Extract the (X, Y) coordinate from the center of the cell holding the provided text.  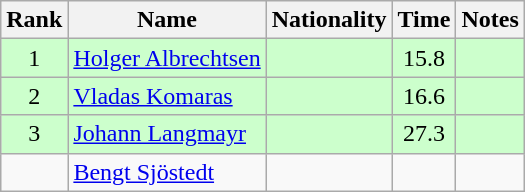
Vladas Komaras (167, 96)
1 (34, 58)
Johann Langmayr (167, 134)
2 (34, 96)
16.6 (424, 96)
Name (167, 20)
3 (34, 134)
Bengt Sjöstedt (167, 172)
15.8 (424, 58)
Notes (490, 20)
Rank (34, 20)
27.3 (424, 134)
Nationality (329, 20)
Holger Albrechtsen (167, 58)
Time (424, 20)
